Return the [x, y] coordinate for the center point of the cell that contains the specified text.  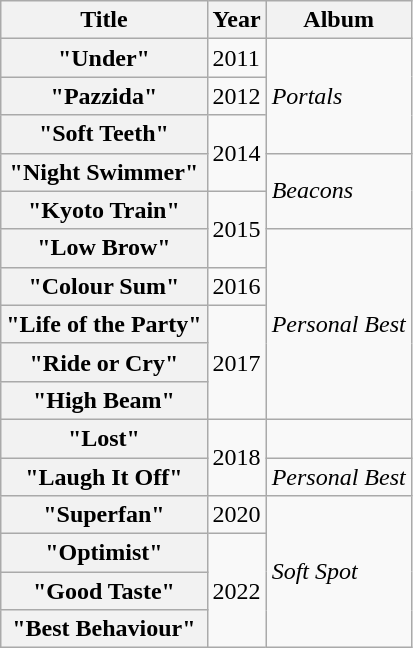
2016 [236, 286]
Album [338, 20]
"Soft Teeth" [104, 134]
"Low Brow" [104, 248]
"Laugh It Off" [104, 477]
"Ride or Cry" [104, 362]
"Kyoto Train" [104, 210]
2022 [236, 591]
2017 [236, 362]
"Best Behaviour" [104, 629]
2012 [236, 96]
"Good Taste" [104, 591]
Year [236, 20]
"Lost" [104, 438]
"Night Swimmer" [104, 172]
2011 [236, 58]
Portals [338, 96]
2018 [236, 457]
"Superfan" [104, 515]
2020 [236, 515]
2015 [236, 229]
"High Beam" [104, 400]
"Under" [104, 58]
Beacons [338, 191]
Title [104, 20]
"Pazzida" [104, 96]
"Life of the Party" [104, 324]
"Colour Sum" [104, 286]
"Optimist" [104, 553]
Soft Spot [338, 572]
2014 [236, 153]
